Capture the cell that displays the provided text and extract its [X, Y] central coordinate. 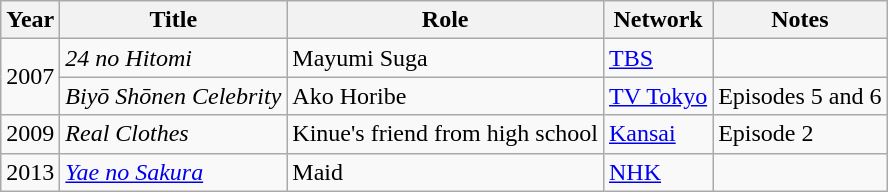
Kansai [658, 134]
2009 [30, 134]
Ako Horibe [446, 96]
Biyō Shōnen Celebrity [174, 96]
Real Clothes [174, 134]
Mayumi Suga [446, 58]
Network [658, 20]
Yae no Sakura [174, 172]
Episodes 5 and 6 [800, 96]
TBS [658, 58]
2013 [30, 172]
Year [30, 20]
TV Tokyo [658, 96]
Notes [800, 20]
Episode 2 [800, 134]
Role [446, 20]
24 no Hitomi [174, 58]
2007 [30, 77]
Kinue's friend from high school [446, 134]
Maid [446, 172]
NHK [658, 172]
Title [174, 20]
